Scan for the cell matching the given text and deliver its [x, y] coordinate at center. 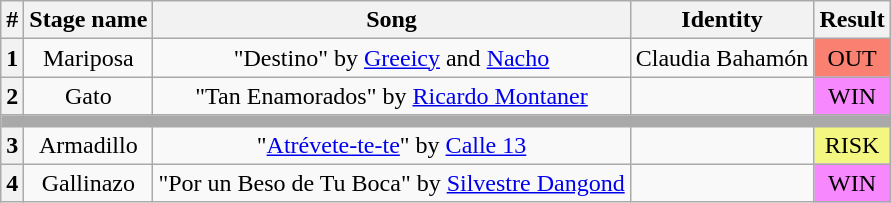
Stage name [88, 20]
3 [12, 145]
Mariposa [88, 58]
4 [12, 183]
Claudia Bahamón [722, 58]
# [12, 20]
Result [852, 20]
Song [392, 20]
"Destino" by Greeicy and Nacho [392, 58]
Gato [88, 96]
"Por un Beso de Tu Boca" by Silvestre Dangond [392, 183]
Armadillo [88, 145]
Identity [722, 20]
"Tan Enamorados" by Ricardo Montaner [392, 96]
"Atrévete-te-te" by Calle 13 [392, 145]
Gallinazo [88, 183]
RISK [852, 145]
OUT [852, 58]
1 [12, 58]
2 [12, 96]
